Return the (X, Y) coordinate for the center point of the cell that contains the specified text.  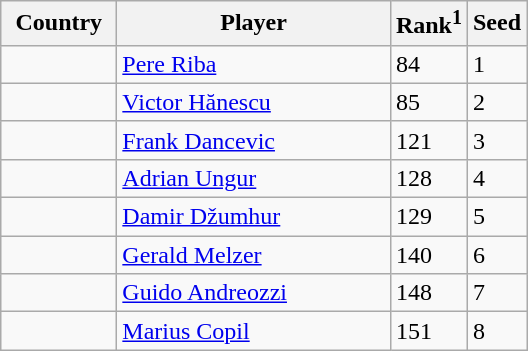
121 (428, 140)
Seed (496, 24)
128 (428, 178)
8 (496, 331)
6 (496, 255)
129 (428, 217)
Rank1 (428, 24)
7 (496, 293)
3 (496, 140)
4 (496, 178)
Country (59, 24)
Adrian Ungur (254, 178)
Pere Riba (254, 64)
Frank Dancevic (254, 140)
151 (428, 331)
84 (428, 64)
85 (428, 102)
148 (428, 293)
Player (254, 24)
Victor Hănescu (254, 102)
1 (496, 64)
Damir Džumhur (254, 217)
2 (496, 102)
5 (496, 217)
Guido Andreozzi (254, 293)
140 (428, 255)
Marius Copil (254, 331)
Gerald Melzer (254, 255)
